Locate the cell with the specified text and output its [X, Y] center coordinate. 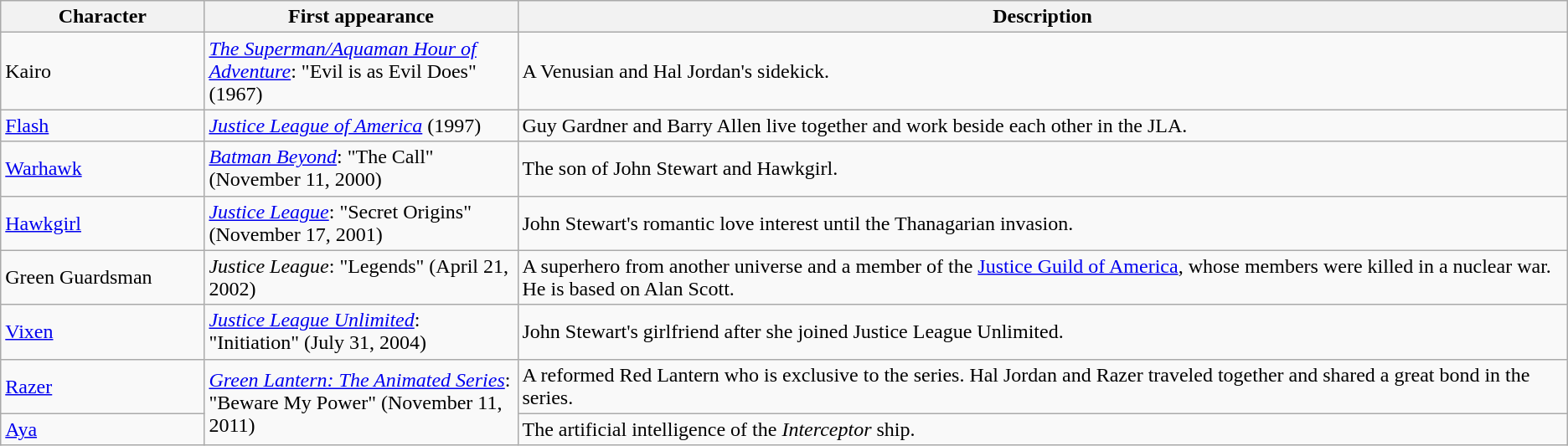
Justice League of America (1997) [361, 126]
John Stewart's romantic love interest until the Thanagarian invasion. [1042, 223]
A reformed Red Lantern who is exclusive to the series. Hal Jordan and Razer traveled together and shared a great bond in the series. [1042, 387]
Razer [102, 387]
The Superman/Aquaman Hour of Adventure: "Evil is as Evil Does" (1967) [361, 71]
Character [102, 17]
Green Lantern: The Animated Series: "Beware My Power" (November 11, 2011) [361, 402]
Green Guardsman [102, 278]
Justice League Unlimited: "Initiation" (July 31, 2004) [361, 331]
Justice League: "Legends" (April 21, 2002) [361, 278]
Warhawk [102, 169]
The son of John Stewart and Hawkgirl. [1042, 169]
The artificial intelligence of the Interceptor ship. [1042, 429]
Description [1042, 17]
Kairo [102, 71]
A Venusian and Hal Jordan's sidekick. [1042, 71]
First appearance [361, 17]
Justice League: "Secret Origins" (November 17, 2001) [361, 223]
Vixen [102, 331]
Hawkgirl [102, 223]
Flash [102, 126]
Aya [102, 429]
John Stewart's girlfriend after she joined Justice League Unlimited. [1042, 331]
Batman Beyond: "The Call" (November 11, 2000) [361, 169]
Guy Gardner and Barry Allen live together and work beside each other in the JLA. [1042, 126]
